Detect which cell encompasses the target text, then output its (X, Y) center coordinate. 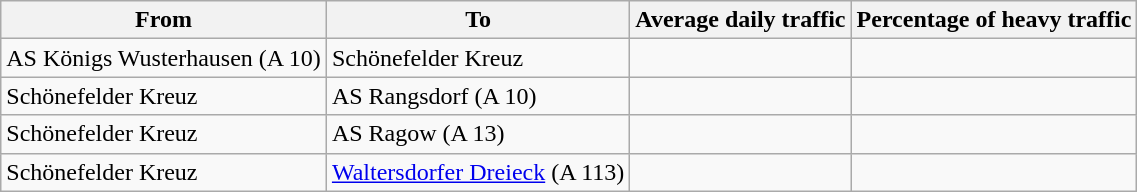
Average daily traffic (740, 20)
To (478, 20)
AS Königs Wusterhausen (A 10) (164, 58)
Waltersdorfer Dreieck (A 113) (478, 172)
From (164, 20)
Percentage of heavy traffic (994, 20)
AS Ragow (A 13) (478, 134)
AS Rangsdorf (A 10) (478, 96)
